Return the [X, Y] coordinate for the center point of the cell that contains the specified text.  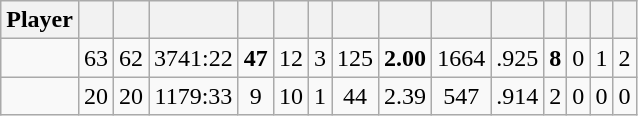
63 [96, 58]
44 [356, 96]
10 [290, 96]
9 [256, 96]
8 [556, 58]
1179:33 [194, 96]
1664 [462, 58]
.914 [518, 96]
3741:22 [194, 58]
547 [462, 96]
125 [356, 58]
12 [290, 58]
62 [132, 58]
2.00 [406, 58]
.925 [518, 58]
2.39 [406, 96]
3 [320, 58]
47 [256, 58]
Player [40, 20]
